Capture the cell that displays the provided text and extract its [X, Y] central coordinate. 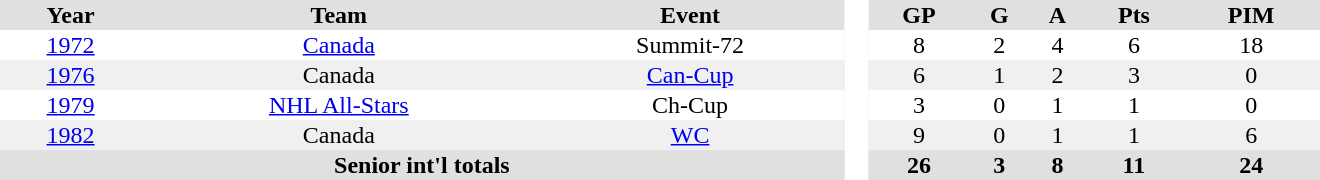
WC [690, 135]
Year [70, 15]
NHL All-Stars [338, 105]
Summit-72 [690, 45]
G [999, 15]
PIM [1251, 15]
Can-Cup [690, 75]
1982 [70, 135]
GP [920, 15]
1976 [70, 75]
1979 [70, 105]
Event [690, 15]
Pts [1134, 15]
1972 [70, 45]
Senior int'l totals [422, 165]
4 [1057, 45]
Ch-Cup [690, 105]
9 [920, 135]
26 [920, 165]
24 [1251, 165]
18 [1251, 45]
A [1057, 15]
11 [1134, 165]
Team [338, 15]
